Scan for the cell matching the given text and deliver its [X, Y] coordinate at center. 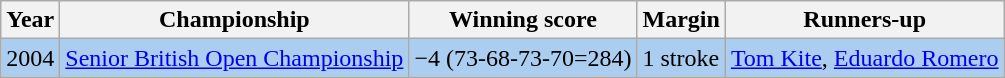
Margin [681, 20]
−4 (73-68-73-70=284) [523, 58]
1 stroke [681, 58]
Year [30, 20]
Championship [234, 20]
Tom Kite, Eduardo Romero [864, 58]
2004 [30, 58]
Winning score [523, 20]
Senior British Open Championship [234, 58]
Runners-up [864, 20]
